Output the [x, y] coordinate of the center of the cell containing the given text.  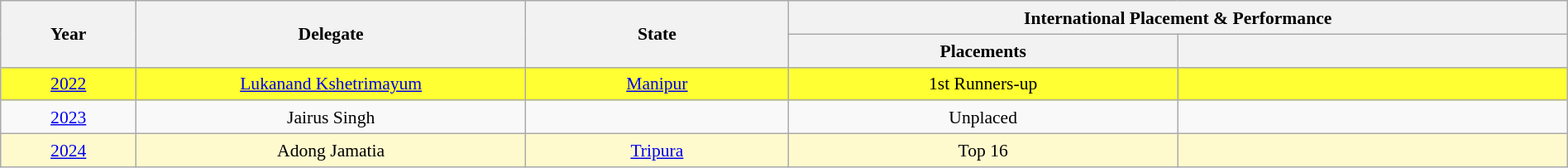
2023 [69, 118]
Manipur [657, 84]
Delegate [331, 34]
International Placement & Performance [1178, 17]
Jairus Singh [331, 118]
State [657, 34]
Tripura [657, 151]
Top 16 [982, 151]
Unplaced [982, 118]
Lukanand Kshetrimayum [331, 84]
Placements [982, 50]
Adong Jamatia [331, 151]
2022 [69, 84]
1st Runners-up [982, 84]
2024 [69, 151]
Year [69, 34]
